Find where the given text appears and provide that cell's center as (X, Y) coordinate. 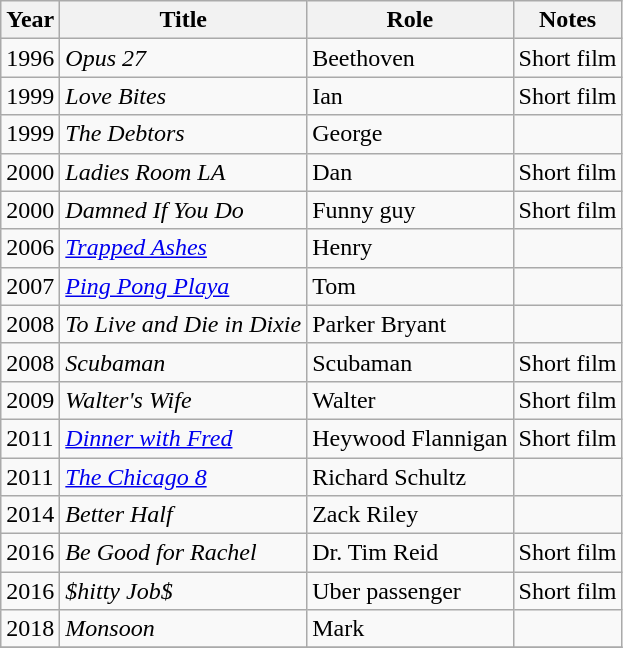
Title (184, 20)
Funny guy (410, 210)
Love Bites (184, 96)
Richard Schultz (410, 477)
Notes (568, 20)
Walter's Wife (184, 400)
1996 (30, 58)
Beethoven (410, 58)
Tom (410, 286)
Ladies Room LA (184, 172)
Henry (410, 248)
Dinner with Fred (184, 438)
Be Good for Rachel (184, 553)
Walter (410, 400)
2018 (30, 629)
$hitty Job$ (184, 591)
Dr. Tim Reid (410, 553)
2006 (30, 248)
2014 (30, 515)
The Chicago 8 (184, 477)
Year (30, 20)
To Live and Die in Dixie (184, 324)
Mark (410, 629)
2009 (30, 400)
Trapped Ashes (184, 248)
Zack Riley (410, 515)
Opus 27 (184, 58)
Heywood Flannigan (410, 438)
Ian (410, 96)
Parker Bryant (410, 324)
The Debtors (184, 134)
Ping Pong Playa (184, 286)
Dan (410, 172)
Monsoon (184, 629)
George (410, 134)
Better Half (184, 515)
Uber passenger (410, 591)
Role (410, 20)
Damned If You Do (184, 210)
2007 (30, 286)
